Pinpoint the cell where the given text exists, returning its [X, Y] midpoint coordinate. 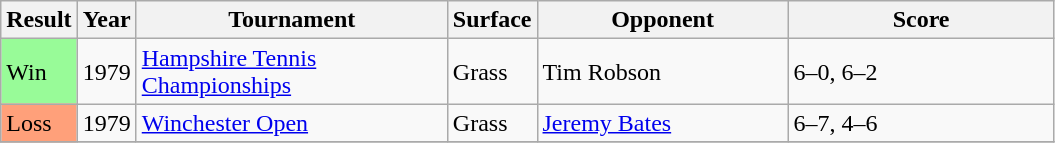
Result [39, 20]
Year [106, 20]
Tim Robson [662, 72]
Winchester Open [292, 123]
Loss [39, 123]
Opponent [662, 20]
Surface [492, 20]
Tournament [292, 20]
Score [921, 20]
Jeremy Bates [662, 123]
6–7, 4–6 [921, 123]
Win [39, 72]
Hampshire Tennis Championships [292, 72]
6–0, 6–2 [921, 72]
